Provide the (x, y) coordinate of the cell's center where the given text is located.  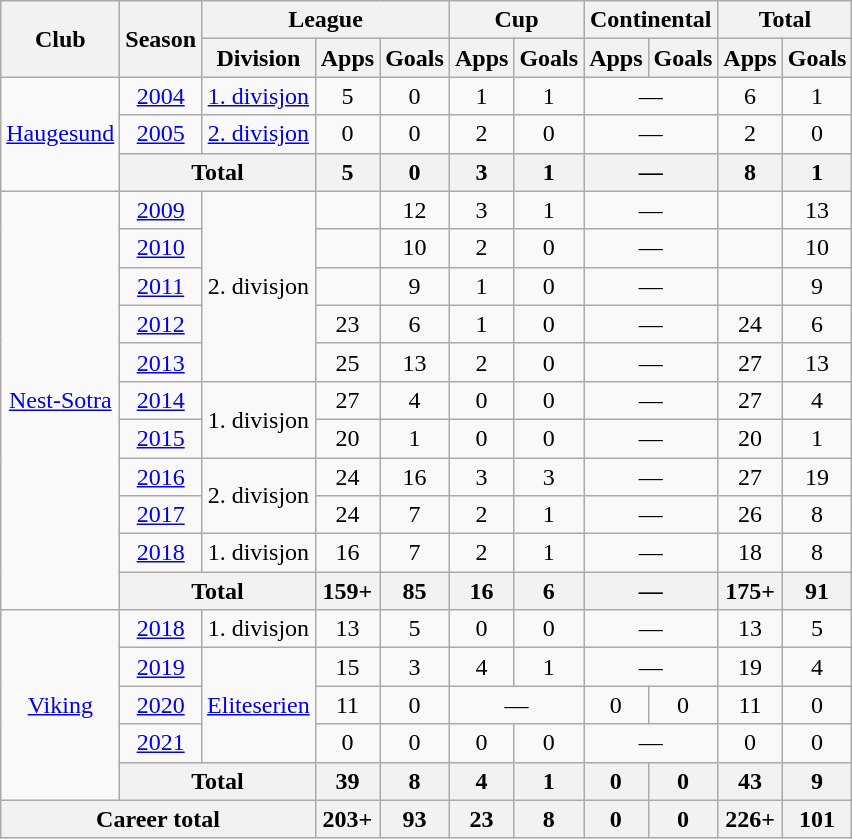
175+ (750, 591)
91 (817, 591)
2012 (161, 324)
25 (347, 362)
2017 (161, 515)
15 (347, 667)
Division (259, 58)
2020 (161, 705)
Haugesund (60, 134)
2014 (161, 400)
Continental (651, 20)
18 (750, 553)
2021 (161, 743)
2015 (161, 438)
93 (415, 819)
Cup (516, 20)
159+ (347, 591)
Eliteserien (259, 705)
Season (161, 39)
2016 (161, 477)
85 (415, 591)
2005 (161, 134)
Viking (60, 705)
2010 (161, 248)
39 (347, 781)
2019 (161, 667)
26 (750, 515)
Nest-Sotra (60, 400)
2013 (161, 362)
12 (415, 210)
Career total (158, 819)
101 (817, 819)
2009 (161, 210)
43 (750, 781)
League (326, 20)
203+ (347, 819)
2011 (161, 286)
2004 (161, 96)
226+ (750, 819)
Club (60, 39)
